Search for the cell housing the specified text and yield its (X, Y) center coordinate. 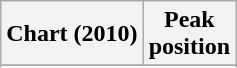
Peakposition (189, 34)
Chart (2010) (72, 34)
